Search for the cell housing the specified text and yield its (x, y) center coordinate. 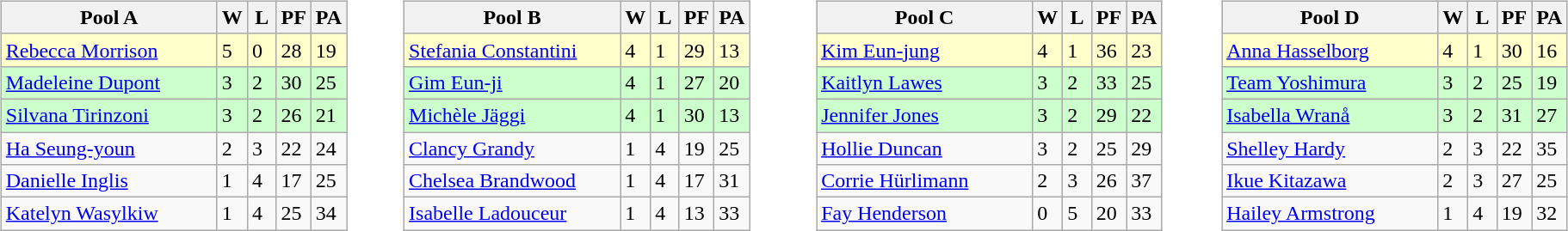
32 (1549, 214)
Katelyn Wasylkiw (108, 214)
Stefania Constantini (513, 50)
16 (1549, 50)
Isabella Wranå (1330, 115)
Chelsea Brandwood (513, 181)
Team Yoshimura (1330, 82)
Fay Henderson (924, 214)
28 (293, 50)
Pool B (513, 17)
Isabelle Ladouceur (513, 214)
35 (1549, 149)
Ha Seung-youn (108, 149)
Shelley Hardy (1330, 149)
36 (1108, 50)
Pool C (924, 17)
Hollie Duncan (924, 149)
Jennifer Jones (924, 115)
Anna Hasselborg (1330, 50)
23 (1145, 50)
Hailey Armstrong (1330, 214)
37 (1145, 181)
Gim Eun-ji (513, 82)
21 (329, 115)
Pool D (1330, 17)
Clancy Grandy (513, 149)
Kaitlyn Lawes (924, 82)
Michèle Jäggi (513, 115)
Danielle Inglis (108, 181)
Corrie Hürlimann (924, 181)
24 (329, 149)
Ikue Kitazawa (1330, 181)
Pool A (108, 17)
Kim Eun-jung (924, 50)
Silvana Tirinzoni (108, 115)
Madeleine Dupont (108, 82)
34 (329, 214)
Rebecca Morrison (108, 50)
